Output the [x, y] coordinate of the center of the cell containing the given text.  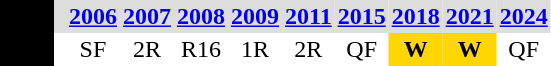
2009 [255, 16]
2015 [362, 16]
2021 [470, 16]
2011 [308, 16]
2008 [201, 16]
2018 [416, 16]
2007 [147, 16]
Pos. [27, 50]
2006 [93, 16]
SF [93, 50]
1R [255, 50]
R16 [201, 50]
2024 [524, 16]
Year [27, 16]
